Scan for the cell matching the given text and deliver its [x, y] coordinate at center. 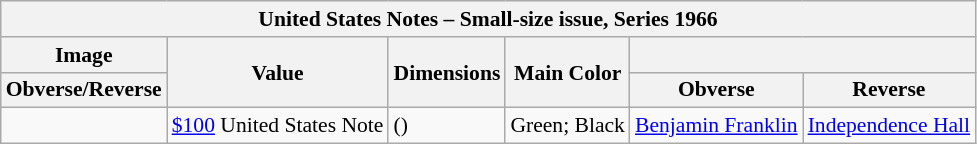
Main Color [568, 72]
United States Notes – Small-size issue, Series 1966 [488, 19]
Independence Hall [890, 126]
Obverse/Reverse [84, 90]
Benjamin Franklin [716, 126]
Dimensions [446, 72]
Image [84, 55]
Reverse [890, 90]
Obverse [716, 90]
Value [278, 72]
() [446, 126]
Green; Black [568, 126]
$100 United States Note [278, 126]
